Search for the cell housing the specified text and yield its (X, Y) center coordinate. 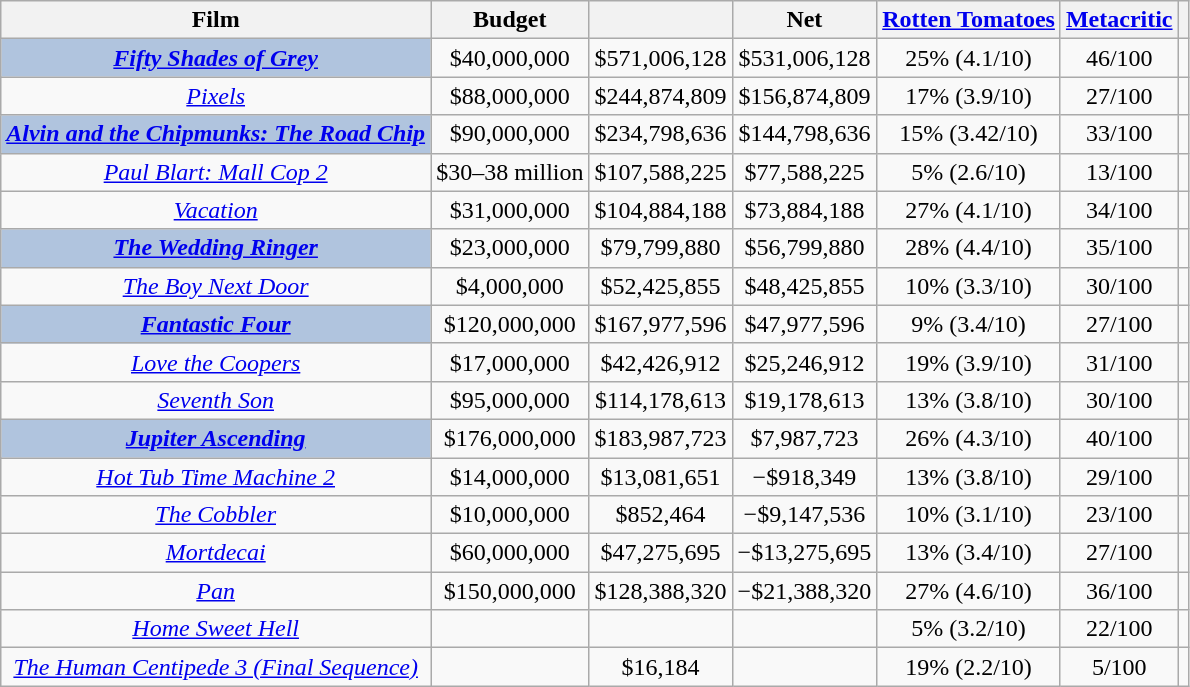
The Cobbler (216, 515)
$10,000,000 (510, 515)
Net (804, 20)
31/100 (1119, 362)
27% (4.6/10) (969, 591)
Budget (510, 20)
13% (3.4/10) (969, 553)
The Human Centipede 3 (Final Sequence) (216, 667)
Rotten Tomatoes (969, 20)
$73,884,188 (804, 210)
$234,798,636 (660, 134)
The Wedding Ringer (216, 248)
Pixels (216, 96)
Pan (216, 591)
46/100 (1119, 58)
$244,874,809 (660, 96)
$7,987,723 (804, 438)
$30–38 million (510, 172)
−$9,147,536 (804, 515)
$77,588,225 (804, 172)
Jupiter Ascending (216, 438)
$120,000,000 (510, 324)
Home Sweet Hell (216, 629)
$79,799,880 (660, 248)
Metacritic (1119, 20)
33/100 (1119, 134)
$19,178,613 (804, 400)
$13,081,651 (660, 477)
$60,000,000 (510, 553)
$531,006,128 (804, 58)
Film (216, 20)
Paul Blart: Mall Cop 2 (216, 172)
$104,884,188 (660, 210)
27% (4.1/10) (969, 210)
$156,874,809 (804, 96)
$42,426,912 (660, 362)
$128,388,320 (660, 591)
29/100 (1119, 477)
Fifty Shades of Grey (216, 58)
$47,977,596 (804, 324)
$48,425,855 (804, 286)
Fantastic Four (216, 324)
35/100 (1119, 248)
$4,000,000 (510, 286)
$176,000,000 (510, 438)
−$918,349 (804, 477)
$95,000,000 (510, 400)
$88,000,000 (510, 96)
$25,246,912 (804, 362)
$52,425,855 (660, 286)
13/100 (1119, 172)
17% (3.9/10) (969, 96)
5% (3.2/10) (969, 629)
19% (3.9/10) (969, 362)
28% (4.4/10) (969, 248)
5% (2.6/10) (969, 172)
Hot Tub Time Machine 2 (216, 477)
−$21,388,320 (804, 591)
$56,799,880 (804, 248)
23/100 (1119, 515)
$107,588,225 (660, 172)
$852,464 (660, 515)
The Boy Next Door (216, 286)
$47,275,695 (660, 553)
19% (2.2/10) (969, 667)
$183,987,723 (660, 438)
−$13,275,695 (804, 553)
$17,000,000 (510, 362)
$150,000,000 (510, 591)
15% (3.42/10) (969, 134)
26% (4.3/10) (969, 438)
10% (3.3/10) (969, 286)
$23,000,000 (510, 248)
Vacation (216, 210)
$14,000,000 (510, 477)
Love the Coopers (216, 362)
Seventh Son (216, 400)
$16,184 (660, 667)
25% (4.1/10) (969, 58)
10% (3.1/10) (969, 515)
$31,000,000 (510, 210)
$114,178,613 (660, 400)
40/100 (1119, 438)
Alvin and the Chipmunks: The Road Chip (216, 134)
34/100 (1119, 210)
$167,977,596 (660, 324)
$144,798,636 (804, 134)
9% (3.4/10) (969, 324)
$40,000,000 (510, 58)
36/100 (1119, 591)
$90,000,000 (510, 134)
Mortdecai (216, 553)
22/100 (1119, 629)
5/100 (1119, 667)
$571,006,128 (660, 58)
